Locate the cell with the specified text and output its (X, Y) center coordinate. 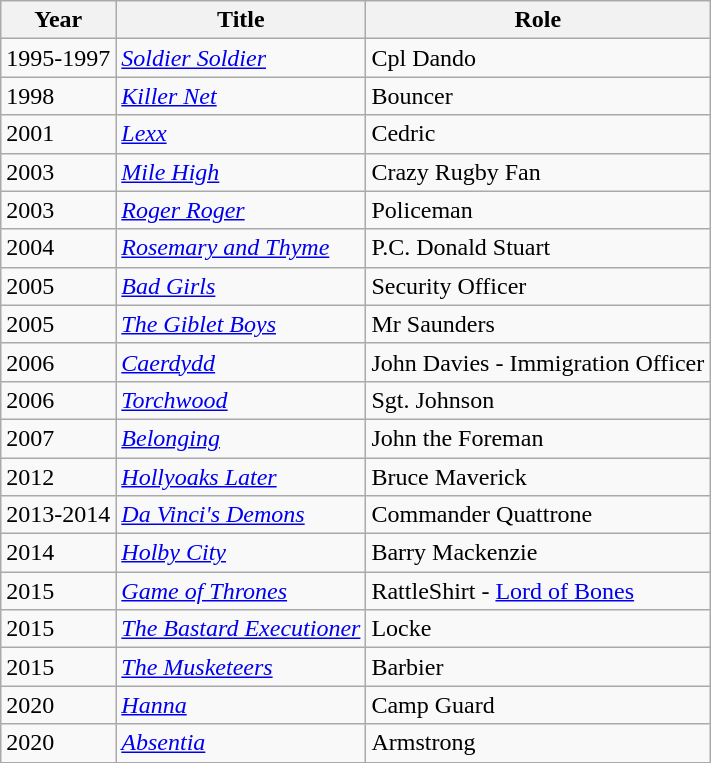
P.C. Donald Stuart (538, 248)
1998 (58, 96)
2004 (58, 248)
Camp Guard (538, 705)
Da Vinci's Demons (241, 515)
Game of Thrones (241, 591)
Security Officer (538, 286)
2013-2014 (58, 515)
Policeman (538, 210)
Commander Quattrone (538, 515)
Lexx (241, 134)
Mr Saunders (538, 324)
Hanna (241, 705)
Torchwood (241, 400)
Year (58, 20)
2012 (58, 477)
Locke (538, 629)
Bouncer (538, 96)
Crazy Rugby Fan (538, 172)
Holby City (241, 553)
Belonging (241, 438)
Bad Girls (241, 286)
Mile High (241, 172)
1995-1997 (58, 58)
RattleShirt - Lord of Bones (538, 591)
The Musketeers (241, 667)
2001 (58, 134)
Cpl Dando (538, 58)
Soldier Soldier (241, 58)
Barry Mackenzie (538, 553)
Cedric (538, 134)
Role (538, 20)
Rosemary and Thyme (241, 248)
Hollyoaks Later (241, 477)
Absentia (241, 743)
John Davies - Immigration Officer (538, 362)
Barbier (538, 667)
Sgt. Johnson (538, 400)
2007 (58, 438)
John the Foreman (538, 438)
The Giblet Boys (241, 324)
Bruce Maverick (538, 477)
Killer Net (241, 96)
2014 (58, 553)
Caerdydd (241, 362)
The Bastard Executioner (241, 629)
Title (241, 20)
Armstrong (538, 743)
Roger Roger (241, 210)
